Return (X, Y) of the center of cell containing provided text 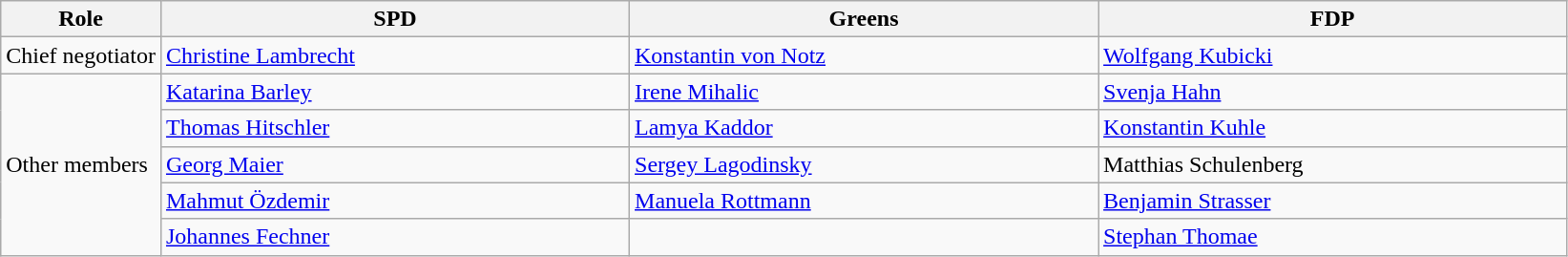
Lamya Kaddor (865, 128)
Manuela Rottmann (865, 201)
FDP (1332, 19)
SPD (395, 19)
Thomas Hitschler (395, 128)
Sergey Lagodinsky (865, 164)
Matthias Schulenberg (1332, 164)
Christine Lambrecht (395, 55)
Wolfgang Kubicki (1332, 55)
Svenja Hahn (1332, 92)
Mahmut Özdemir (395, 201)
Chief negotiator (81, 55)
Other members (81, 164)
Irene Mihalic (865, 92)
Katarina Barley (395, 92)
Konstantin von Notz (865, 55)
Johannes Fechner (395, 237)
Benjamin Strasser (1332, 201)
Konstantin Kuhle (1332, 128)
Role (81, 19)
Greens (865, 19)
Georg Maier (395, 164)
Stephan Thomae (1332, 237)
